Determine the [X, Y] coordinate at the center of the cell enclosing the given text.  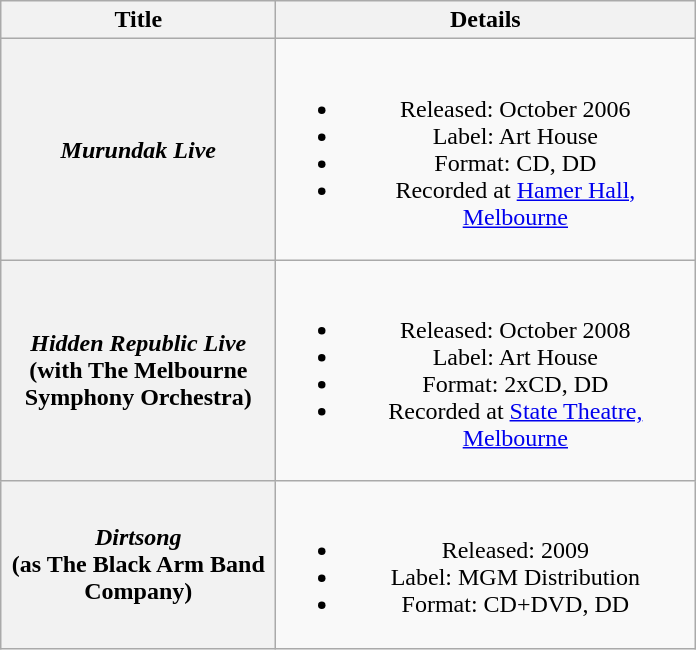
Released: 2009Label: MGM DistributionFormat: CD+DVD, DD [486, 564]
Title [138, 20]
Released: October 2008Label: Art HouseFormat: 2xCD, DDRecorded at State Theatre, Melbourne [486, 370]
Released: October 2006Label: Art HouseFormat: CD, DDRecorded at Hamer Hall, Melbourne [486, 150]
Dirtsong (as The Black Arm Band Company) [138, 564]
Hidden Republic Live (with The Melbourne Symphony Orchestra) [138, 370]
Murundak Live [138, 150]
Details [486, 20]
